For the text-containing cell, return its midpoint in (x, y) coordinate format. 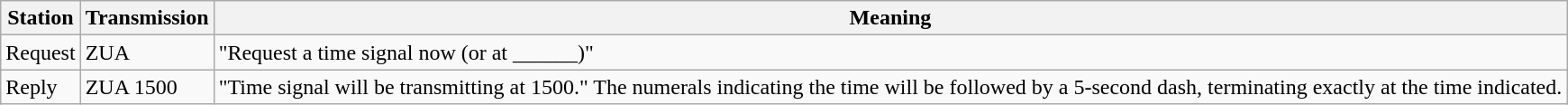
ZUA (147, 52)
ZUA 1500 (147, 87)
Meaning (890, 18)
Reply (41, 87)
"Request a time signal now (or at ______)" (890, 52)
Transmission (147, 18)
Request (41, 52)
Station (41, 18)
